Return the (x, y) coordinate for the center point of the cell that contains the specified text.  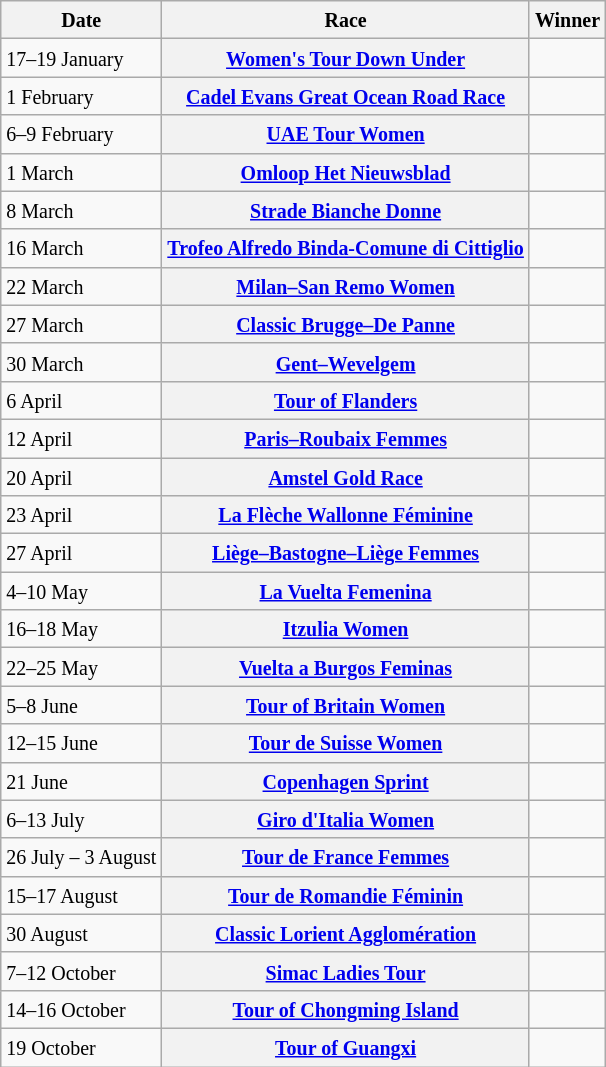
Tour of Flanders (346, 400)
17–19 January (82, 58)
16 March (82, 248)
27 March (82, 324)
Tour of Chongming Island (346, 1009)
Women's Tour Down Under (346, 58)
1 February (82, 96)
5–8 June (82, 705)
Race (346, 20)
Milan–San Remo Women (346, 286)
26 July – 3 August (82, 857)
Omloop Het Nieuwsblad (346, 172)
21 June (82, 781)
Itzulia Women (346, 629)
1 March (82, 172)
Classic Brugge–De Panne (346, 324)
12 April (82, 438)
30 March (82, 362)
Tour de France Femmes (346, 857)
8 March (82, 210)
Giro d'Italia Women (346, 819)
La Flèche Wallonne Féminine (346, 515)
UAE Tour Women (346, 134)
6–9 February (82, 134)
Tour of Guangxi (346, 1047)
Paris–Roubaix Femmes (346, 438)
Liège–Bastogne–Liège Femmes (346, 553)
16–18 May (82, 629)
6–13 July (82, 819)
Trofeo Alfredo Binda-Comune di Cittiglio (346, 248)
Gent–Wevelgem (346, 362)
14–16 October (82, 1009)
30 August (82, 933)
22–25 May (82, 667)
Strade Bianche Donne (346, 210)
Copenhagen Sprint (346, 781)
Classic Lorient Agglomération (346, 933)
20 April (82, 477)
23 April (82, 515)
Winner (567, 20)
27 April (82, 553)
22 March (82, 286)
La Vuelta Femenina (346, 591)
Tour de Romandie Féminin (346, 895)
6 April (82, 400)
4–10 May (82, 591)
Cadel Evans Great Ocean Road Race (346, 96)
12–15 June (82, 743)
7–12 October (82, 971)
19 October (82, 1047)
Date (82, 20)
Tour of Britain Women (346, 705)
15–17 August (82, 895)
Vuelta a Burgos Feminas (346, 667)
Amstel Gold Race (346, 477)
Simac Ladies Tour (346, 971)
Tour de Suisse Women (346, 743)
